Find where the given text appears and provide that cell's center as [X, Y] coordinate. 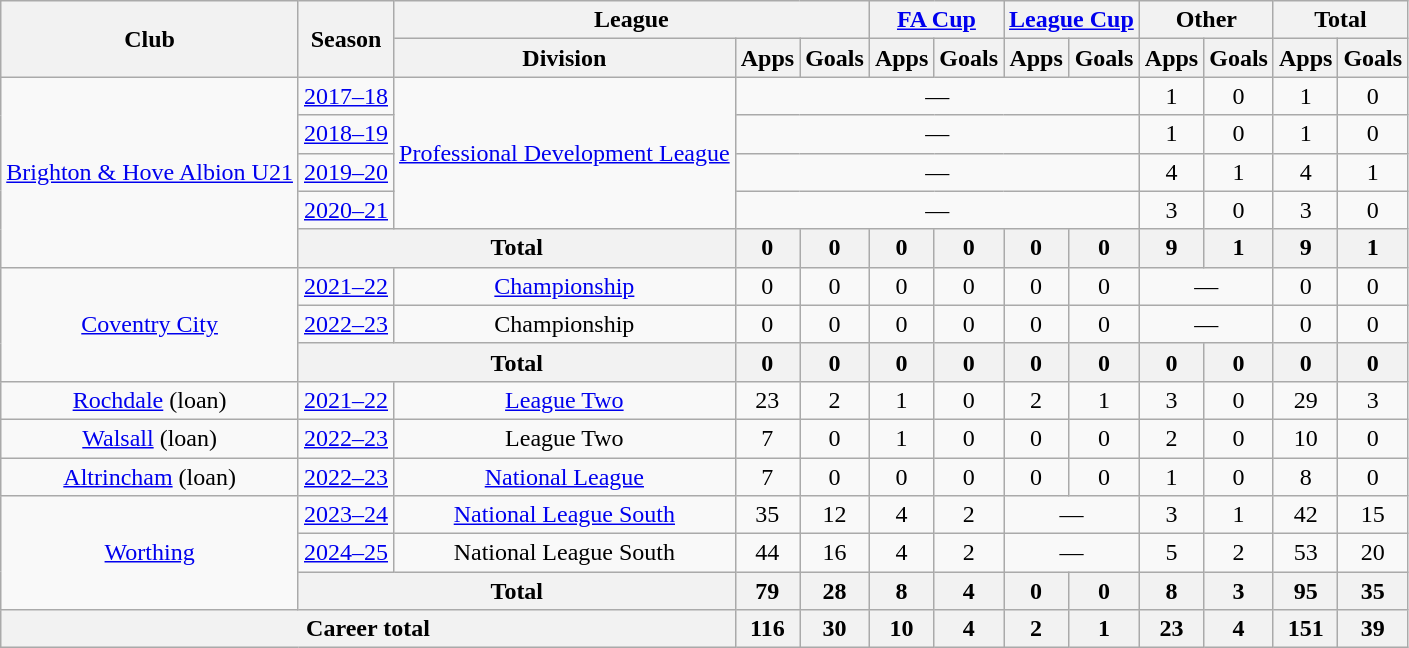
Walsall (loan) [150, 438]
Altrincham (loan) [150, 477]
Worthing [150, 553]
20 [1373, 553]
151 [1305, 629]
Season [346, 39]
28 [835, 591]
Coventry City [150, 324]
Other [1206, 20]
12 [835, 515]
2020–21 [346, 210]
2019–20 [346, 172]
Brighton & Hove Albion U21 [150, 172]
116 [767, 629]
79 [767, 591]
Career total [368, 629]
2017–18 [346, 96]
2018–19 [346, 134]
2024–25 [346, 553]
League Cup [1072, 20]
95 [1305, 591]
44 [767, 553]
League [632, 20]
FA Cup [936, 20]
National League [565, 477]
42 [1305, 515]
29 [1305, 400]
53 [1305, 553]
Rochdale (loan) [150, 400]
5 [1171, 553]
39 [1373, 629]
Division [565, 58]
30 [835, 629]
15 [1373, 515]
16 [835, 553]
Club [150, 39]
Professional Development League [565, 153]
2023–24 [346, 515]
